Return (X, Y) of the center of cell containing provided text 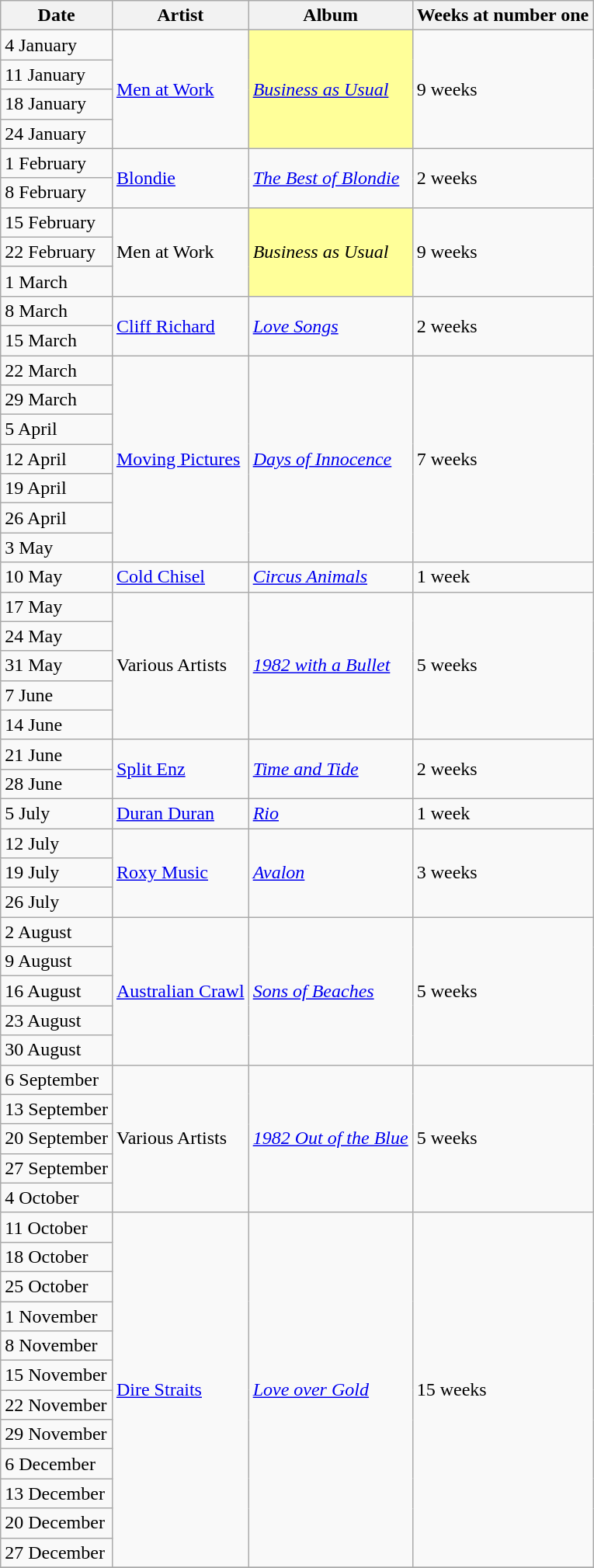
13 September (57, 1109)
7 June (57, 695)
Days of Innocence (331, 459)
10 May (57, 577)
28 June (57, 784)
15 March (57, 340)
24 January (57, 134)
3 weeks (503, 872)
5 April (57, 429)
25 October (57, 1286)
Duran Duran (180, 813)
9 August (57, 961)
Artist (180, 16)
Roxy Music (180, 872)
19 July (57, 873)
Sons of Beaches (331, 991)
2 August (57, 932)
4 January (57, 45)
3 May (57, 548)
26 July (57, 902)
21 June (57, 754)
12 April (57, 459)
15 February (57, 222)
Blondie (180, 178)
Album (331, 16)
1 February (57, 163)
Love Songs (331, 325)
31 May (57, 666)
4 October (57, 1198)
1 November (57, 1316)
Time and Tide (331, 769)
23 August (57, 1020)
22 February (57, 252)
6 September (57, 1080)
18 October (57, 1257)
16 August (57, 991)
Avalon (331, 872)
7 weeks (503, 459)
24 May (57, 636)
Australian Crawl (180, 991)
Cold Chisel (180, 577)
12 July (57, 843)
22 March (57, 370)
13 December (57, 1493)
8 February (57, 193)
18 January (57, 104)
Dire Straits (180, 1390)
20 December (57, 1523)
8 March (57, 311)
11 October (57, 1227)
22 November (57, 1405)
Circus Animals (331, 577)
15 November (57, 1375)
Weeks at number one (503, 16)
6 December (57, 1464)
11 January (57, 75)
1982 Out of the Blue (331, 1139)
Cliff Richard (180, 325)
30 August (57, 1050)
14 June (57, 725)
17 May (57, 607)
15 weeks (503, 1390)
29 November (57, 1434)
1 March (57, 281)
Split Enz (180, 769)
Date (57, 16)
5 July (57, 813)
27 December (57, 1552)
26 April (57, 518)
Love over Gold (331, 1390)
29 March (57, 400)
Moving Pictures (180, 459)
19 April (57, 488)
1982 with a Bullet (331, 666)
27 September (57, 1168)
Rio (331, 813)
20 September (57, 1139)
8 November (57, 1346)
The Best of Blondie (331, 178)
